Return the [x, y] coordinate for the center point of the cell that contains the specified text.  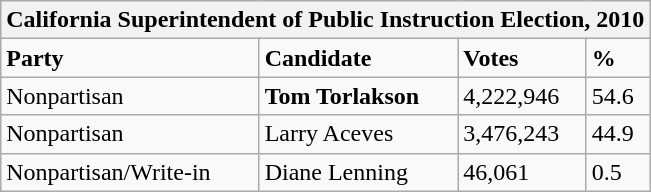
44.9 [618, 134]
0.5 [618, 172]
Diane Lenning [358, 172]
54.6 [618, 96]
Votes [522, 58]
46,061 [522, 172]
Tom Torlakson [358, 96]
3,476,243 [522, 134]
4,222,946 [522, 96]
% [618, 58]
Candidate [358, 58]
Larry Aceves [358, 134]
Nonpartisan/Write-in [130, 172]
Party [130, 58]
California Superintendent of Public Instruction Election, 2010 [326, 20]
